Pinpoint the cell where the given text exists, returning its (x, y) midpoint coordinate. 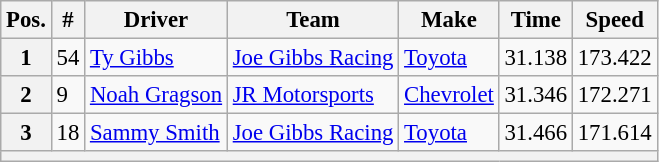
Chevrolet (449, 95)
3 (26, 133)
Speed (614, 20)
# (68, 20)
Driver (156, 20)
JR Motorsports (312, 95)
2 (26, 95)
9 (68, 95)
31.346 (536, 95)
Pos. (26, 20)
Sammy Smith (156, 133)
172.271 (614, 95)
1 (26, 58)
54 (68, 58)
31.466 (536, 133)
Make (449, 20)
Team (312, 20)
Noah Gragson (156, 95)
171.614 (614, 133)
Ty Gibbs (156, 58)
18 (68, 133)
31.138 (536, 58)
Time (536, 20)
173.422 (614, 58)
